Find where the given text appears and provide that cell's center as (x, y) coordinate. 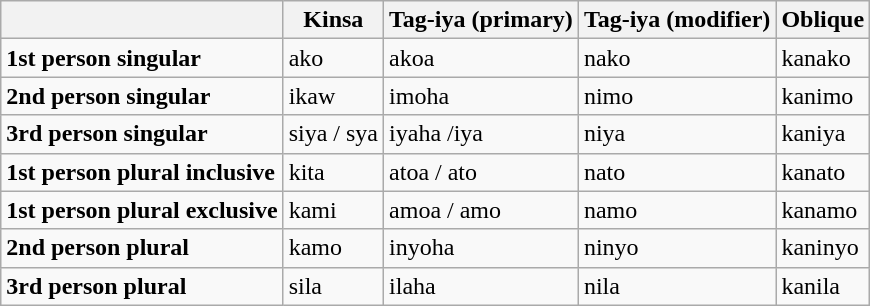
nato (676, 172)
kami (333, 210)
Tag-iya (primary) (482, 20)
ninyo (676, 248)
kanamo (823, 210)
kanato (823, 172)
nako (676, 58)
nimo (676, 96)
2nd person singular (142, 96)
atoa / ato (482, 172)
ilaha (482, 286)
imoha (482, 96)
Oblique (823, 20)
Kinsa (333, 20)
Tag-iya (modifier) (676, 20)
akoa (482, 58)
siya / sya (333, 134)
nila (676, 286)
3rd person singular (142, 134)
sila (333, 286)
kanimo (823, 96)
1st person singular (142, 58)
iyaha /iya (482, 134)
ikaw (333, 96)
kanako (823, 58)
kaninyo (823, 248)
kanila (823, 286)
niya (676, 134)
kaniya (823, 134)
ako (333, 58)
2nd person plural (142, 248)
amoa / amo (482, 210)
1st person plural inclusive (142, 172)
kamo (333, 248)
kita (333, 172)
3rd person plural (142, 286)
inyoha (482, 248)
1st person plural exclusive (142, 210)
namo (676, 210)
